Pinpoint the cell where the given text exists, returning its (X, Y) midpoint coordinate. 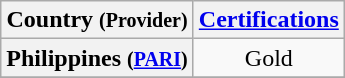
Philippines (PARI) (98, 58)
Country (Provider) (98, 20)
Certifications (268, 20)
Gold (268, 58)
